Identify which cell holds the provided text, then report its [X, Y] central coordinate. 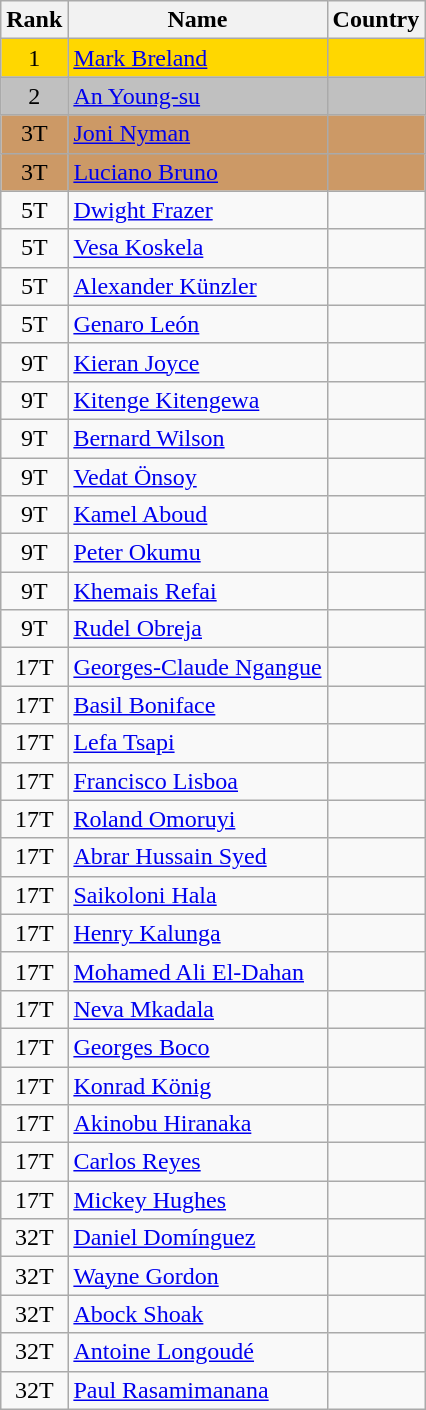
Lefa Tsapi [198, 743]
Mickey Hughes [198, 1200]
Name [198, 20]
Daniel Domínguez [198, 1238]
Joni Nyman [198, 134]
Luciano Bruno [198, 172]
Genaro León [198, 324]
Rank [34, 20]
Akinobu Hiranaka [198, 1124]
Dwight Frazer [198, 210]
Antoine Longoudé [198, 1352]
Basil Boniface [198, 705]
Konrad König [198, 1085]
Alexander Künzler [198, 286]
Rudel Obreja [198, 629]
Country [376, 20]
Henry Kalunga [198, 933]
Kamel Aboud [198, 515]
Khemais Refai [198, 591]
Georges Boco [198, 1047]
Francisco Lisboa [198, 781]
Kitenge Kitengewa [198, 400]
Roland Omoruyi [198, 819]
Wayne Gordon [198, 1276]
Kieran Joyce [198, 362]
2 [34, 96]
Saikoloni Hala [198, 895]
Vedat Önsoy [198, 477]
Georges-Claude Ngangue [198, 667]
Carlos Reyes [198, 1162]
Abock Shoak [198, 1314]
Neva Mkadala [198, 1009]
Abrar Hussain Syed [198, 857]
Mark Breland [198, 58]
Mohamed Ali El-Dahan [198, 971]
Vesa Koskela [198, 248]
Bernard Wilson [198, 438]
An Young-su [198, 96]
Peter Okumu [198, 553]
1 [34, 58]
Paul Rasamimanana [198, 1390]
